Scan for the cell matching the given text and deliver its [X, Y] coordinate at center. 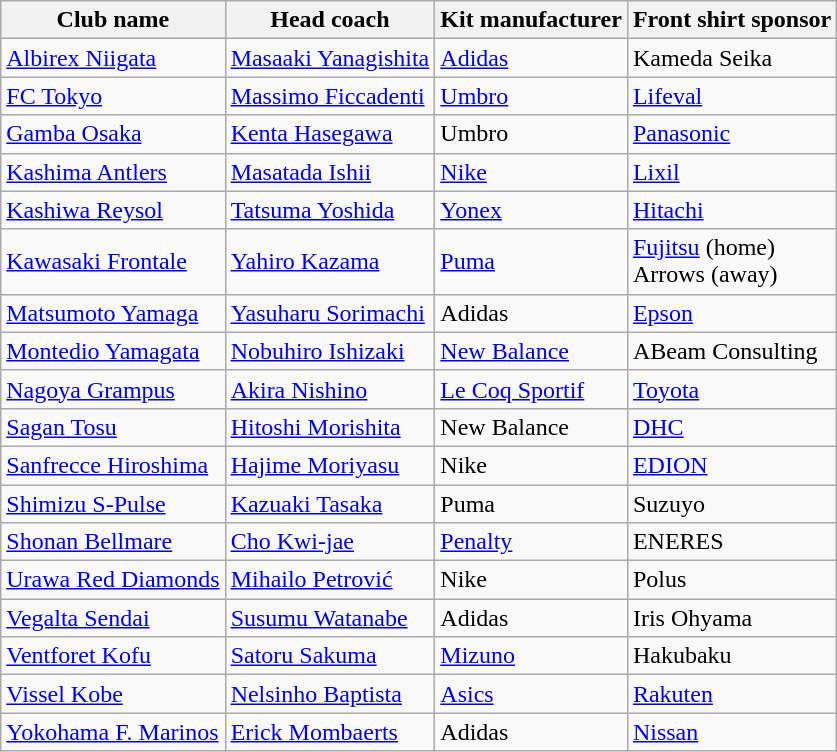
Yahiro Kazama [330, 262]
DHC [732, 427]
Shonan Bellmare [113, 542]
Lifeval [732, 96]
Kazuaki Tasaka [330, 503]
Sanfrecce Hiroshima [113, 465]
Albirex Niigata [113, 58]
Satoru Sakuma [330, 656]
Vegalta Sendai [113, 618]
Epson [732, 313]
Asics [532, 694]
Penalty [532, 542]
Le Coq Sportif [532, 389]
Shimizu S-Pulse [113, 503]
Iris Ohyama [732, 618]
Erick Mombaerts [330, 732]
Nissan [732, 732]
Susumu Watanabe [330, 618]
Yasuharu Sorimachi [330, 313]
Polus [732, 580]
Akira Nishino [330, 389]
Mihailo Petrović [330, 580]
Matsumoto Yamaga [113, 313]
Montedio Yamagata [113, 351]
FC Tokyo [113, 96]
ENERES [732, 542]
Yonex [532, 210]
Urawa Red Diamonds [113, 580]
Masaaki Yanagishita [330, 58]
Kameda Seika [732, 58]
Kenta Hasegawa [330, 134]
Cho Kwi-jae [330, 542]
Front shirt sponsor [732, 20]
Kashima Antlers [113, 172]
Toyota [732, 389]
Rakuten [732, 694]
Vissel Kobe [113, 694]
Head coach [330, 20]
Kawasaki Frontale [113, 262]
Nobuhiro Ishizaki [330, 351]
Masatada Ishii [330, 172]
Panasonic [732, 134]
Gamba Osaka [113, 134]
Ventforet Kofu [113, 656]
Hajime Moriyasu [330, 465]
Lixil [732, 172]
Tatsuma Yoshida [330, 210]
Sagan Tosu [113, 427]
Nagoya Grampus [113, 389]
Suzuyo [732, 503]
Kashiwa Reysol [113, 210]
ABeam Consulting [732, 351]
Hitachi [732, 210]
Hakubaku [732, 656]
EDION [732, 465]
Mizuno [532, 656]
Massimo Ficcadenti [330, 96]
Nelsinho Baptista [330, 694]
Yokohama F. Marinos [113, 732]
Club name [113, 20]
Fujitsu (home) Arrows (away) [732, 262]
Hitoshi Morishita [330, 427]
Kit manufacturer [532, 20]
